Return the (x, y) coordinate for the center point of the cell that contains the specified text.  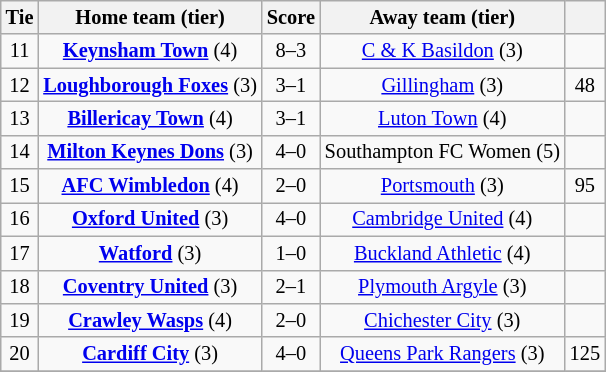
Gillingham (3) (442, 85)
48 (585, 85)
2–1 (291, 287)
Chichester City (3) (442, 320)
Keynsham Town (4) (150, 51)
Plymouth Argyle (3) (442, 287)
8–3 (291, 51)
18 (20, 287)
16 (20, 219)
17 (20, 253)
125 (585, 354)
Milton Keynes Dons (3) (150, 152)
Score (291, 17)
Portsmouth (3) (442, 186)
Billericay Town (4) (150, 118)
Southampton FC Women (5) (442, 152)
Away team (tier) (442, 17)
20 (20, 354)
Crawley Wasps (4) (150, 320)
Watford (3) (150, 253)
Tie (20, 17)
1–0 (291, 253)
Coventry United (3) (150, 287)
95 (585, 186)
19 (20, 320)
15 (20, 186)
Cambridge United (4) (442, 219)
13 (20, 118)
C & K Basildon (3) (442, 51)
12 (20, 85)
11 (20, 51)
Luton Town (4) (442, 118)
14 (20, 152)
Home team (tier) (150, 17)
Cardiff City (3) (150, 354)
Queens Park Rangers (3) (442, 354)
Oxford United (3) (150, 219)
Buckland Athletic (4) (442, 253)
Loughborough Foxes (3) (150, 85)
AFC Wimbledon (4) (150, 186)
